Find where the given text appears and provide that cell's center as [X, Y] coordinate. 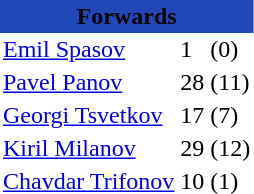
(7) [230, 116]
Forwards [126, 16]
Emil Spasov [88, 50]
29 [192, 148]
(12) [230, 148]
Georgi Tsvetkov [88, 116]
28 [192, 82]
Kiril Milanov [88, 148]
Pavel Panov [88, 82]
1 [192, 50]
17 [192, 116]
(11) [230, 82]
(0) [230, 50]
